Locate the cell with the specified text and output its (x, y) center coordinate. 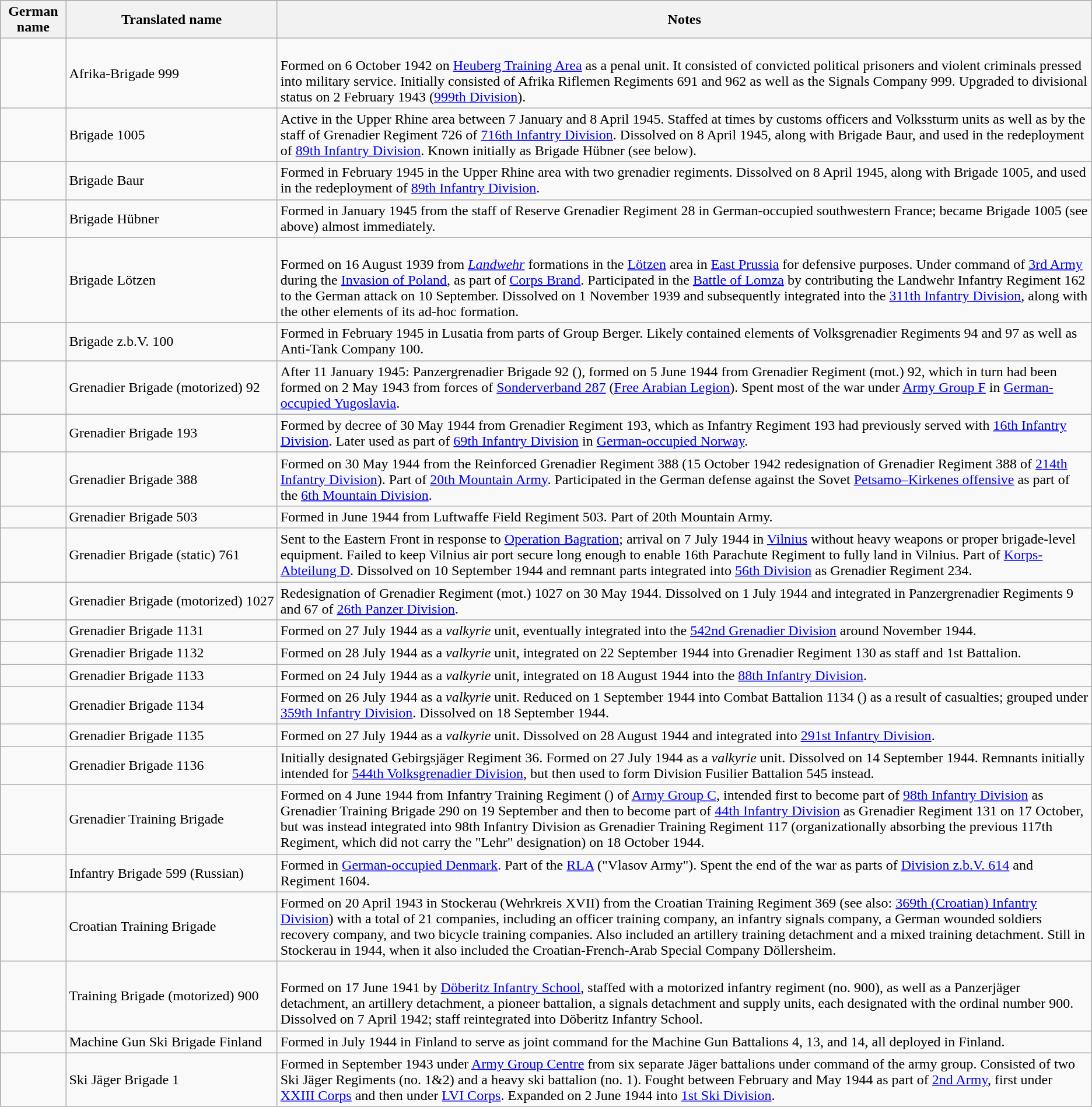
Brigade Hübner (171, 218)
Croatian Training Brigade (171, 926)
Formed in July 1944 in Finland to serve as joint command for the Machine Gun Battalions 4, 13, and 14, all deployed in Finland. (684, 1042)
Training Brigade (motorized) 900 (171, 996)
Grenadier Brigade (static) 761 (171, 555)
Infantry Brigade 599 (Russian) (171, 873)
Grenadier Brigade 1132 (171, 653)
Formed on 28 July 1944 as a valkyrie unit, integrated on 22 September 1944 into Grenadier Regiment 130 as staff and 1st Battalion. (684, 653)
Grenadier Brigade 503 (171, 517)
Afrika-Brigade 999 (171, 73)
Brigade z.b.V. 100 (171, 342)
Formed on 27 July 1944 as a valkyrie unit, eventually integrated into the 542nd Grenadier Division around November 1944. (684, 631)
Formed on 24 July 1944 as a valkyrie unit, integrated on 18 August 1944 into the 88th Infantry Division. (684, 675)
Grenadier Brigade 1131 (171, 631)
Formed on 27 July 1944 as a valkyrie unit. Dissolved on 28 August 1944 and integrated into 291st Infantry Division. (684, 735)
Machine Gun Ski Brigade Finland (171, 1042)
Grenadier Brigade 1136 (171, 765)
Grenadier Brigade (motorized) 92 (171, 387)
Translated name (171, 20)
Brigade 1005 (171, 135)
Grenadier Training Brigade (171, 819)
Grenadier Brigade 1135 (171, 735)
Grenadier Brigade 388 (171, 479)
German name (33, 20)
Ski Jäger Brigade 1 (171, 1080)
Formed in German-occupied Denmark. Part of the RLA ("Vlasov Army"). Spent the end of the war as parts of Division z.b.V. 614 and Regiment 1604. (684, 873)
Grenadier Brigade (motorized) 1027 (171, 601)
Formed in June 1944 from Luftwaffe Field Regiment 503. Part of 20th Mountain Army. (684, 517)
Brigade Lötzen (171, 280)
Grenadier Brigade 1134 (171, 706)
Grenadier Brigade 1133 (171, 675)
Brigade Baur (171, 181)
Grenadier Brigade 193 (171, 433)
Notes (684, 20)
